Detect which cell encompasses the target text, then output its (x, y) center coordinate. 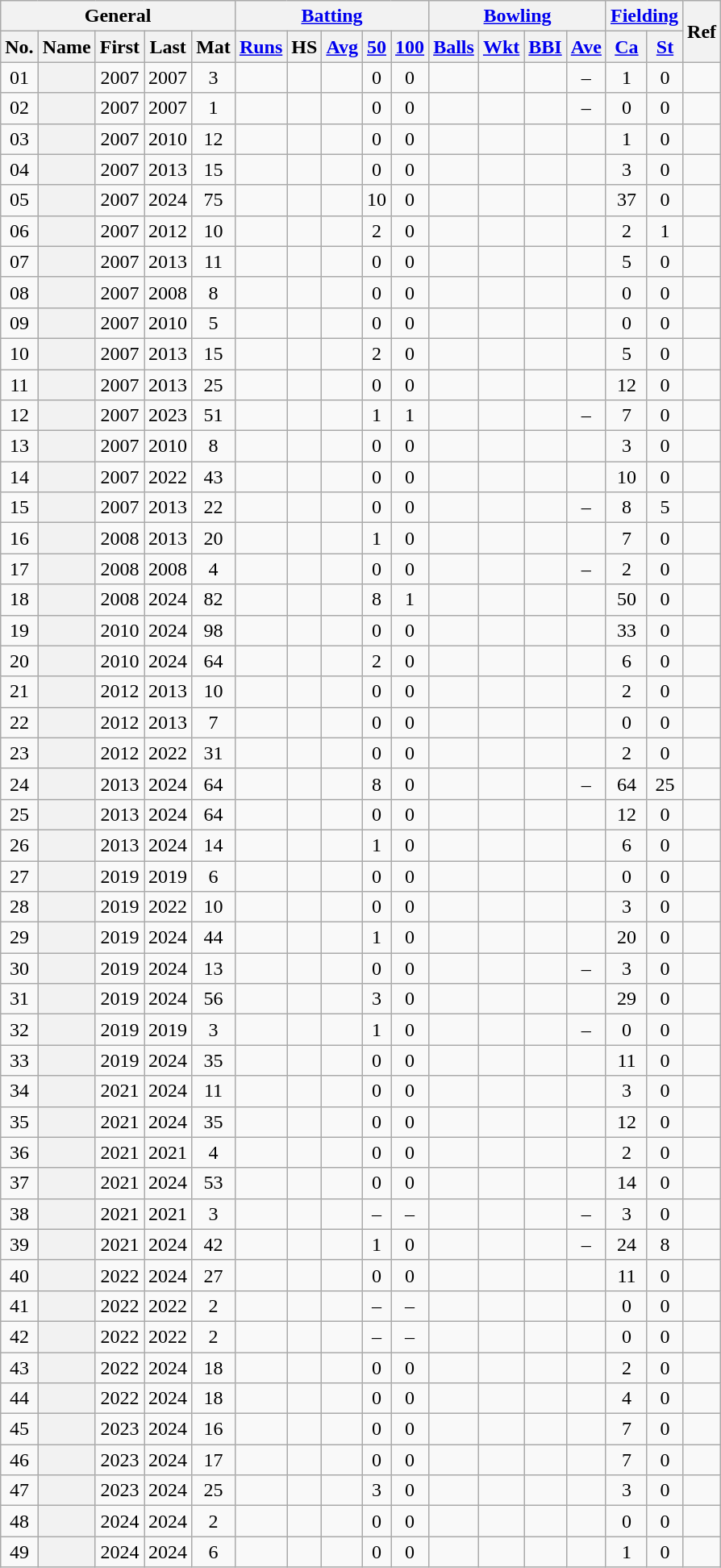
Last (168, 47)
02 (19, 108)
51 (214, 416)
48 (19, 1521)
98 (214, 630)
05 (19, 200)
06 (19, 231)
46 (19, 1460)
Runs (260, 47)
38 (19, 1214)
53 (214, 1183)
No. (19, 47)
Avg (342, 47)
Ca (626, 47)
41 (19, 1306)
01 (19, 77)
Mat (214, 47)
47 (19, 1491)
Batting (331, 16)
49 (19, 1552)
30 (19, 968)
07 (19, 261)
45 (19, 1429)
Ave (586, 47)
36 (19, 1152)
26 (19, 845)
Wkt (501, 47)
32 (19, 1030)
General (118, 16)
First (119, 47)
82 (214, 600)
56 (214, 999)
HS (305, 47)
Balls (454, 47)
75 (214, 200)
21 (19, 692)
Bowling (518, 16)
08 (19, 292)
04 (19, 169)
09 (19, 323)
39 (19, 1244)
100 (410, 47)
BBI (545, 47)
23 (19, 753)
40 (19, 1275)
Ref (702, 31)
28 (19, 907)
34 (19, 1091)
03 (19, 139)
Name (66, 47)
Fielding (644, 16)
St (665, 47)
19 (19, 630)
